Output the [X, Y] coordinate of the center of the cell containing the given text.  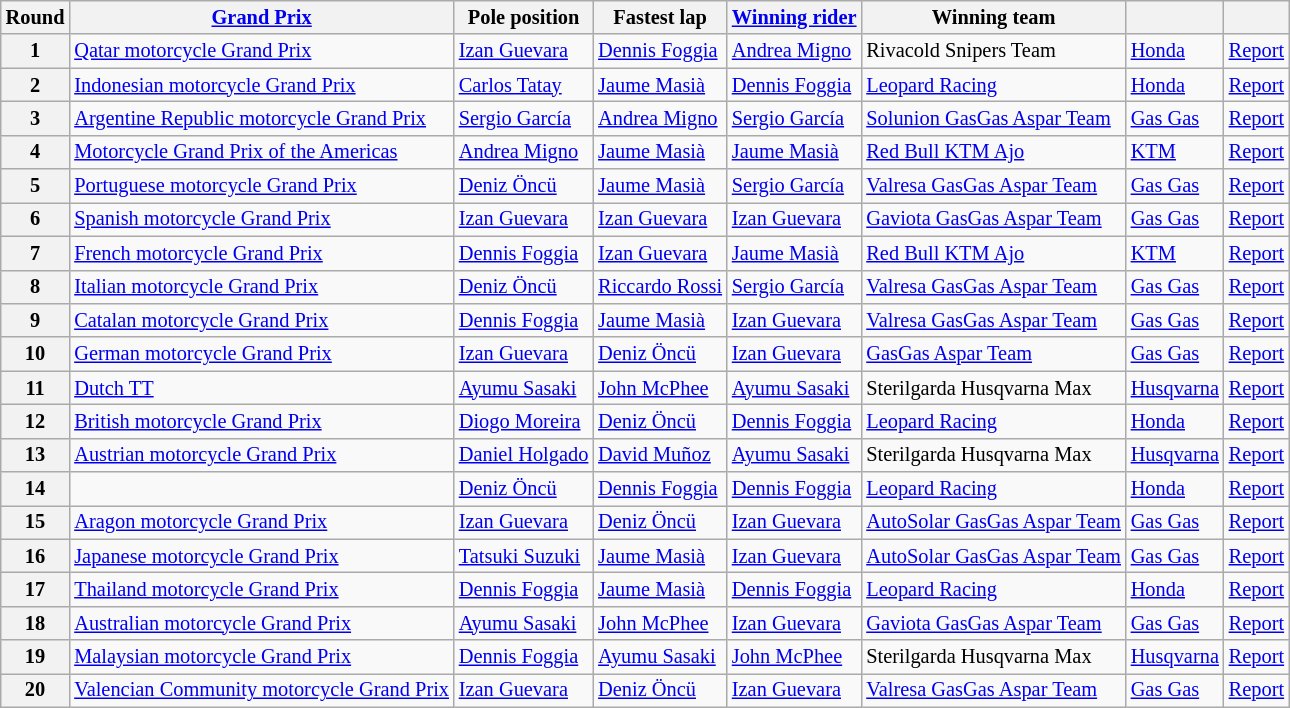
Motorcycle Grand Prix of the Americas [262, 152]
11 [36, 388]
Daniel Holgado [524, 455]
Italian motorcycle Grand Prix [262, 287]
1 [36, 51]
5 [36, 186]
GasGas Aspar Team [993, 354]
Austrian motorcycle Grand Prix [262, 455]
19 [36, 657]
Argentine Republic motorcycle Grand Prix [262, 118]
Riccardo Rossi [660, 287]
8 [36, 287]
14 [36, 489]
Portuguese motorcycle Grand Prix [262, 186]
18 [36, 623]
French motorcycle Grand Prix [262, 253]
Winning team [993, 17]
Round [36, 17]
16 [36, 556]
Malaysian motorcycle Grand Prix [262, 657]
Indonesian motorcycle Grand Prix [262, 85]
British motorcycle Grand Prix [262, 421]
Australian motorcycle Grand Prix [262, 623]
2 [36, 85]
13 [36, 455]
Winning rider [794, 17]
German motorcycle Grand Prix [262, 354]
Valencian Community motorcycle Grand Prix [262, 690]
Spanish motorcycle Grand Prix [262, 219]
7 [36, 253]
Tatsuki Suzuki [524, 556]
15 [36, 522]
Grand Prix [262, 17]
Rivacold Snipers Team [993, 51]
12 [36, 421]
Qatar motorcycle Grand Prix [262, 51]
Fastest lap [660, 17]
Aragon motorcycle Grand Prix [262, 522]
Dutch TT [262, 388]
6 [36, 219]
20 [36, 690]
Pole position [524, 17]
Catalan motorcycle Grand Prix [262, 320]
Diogo Moreira [524, 421]
Carlos Tatay [524, 85]
Solunion GasGas Aspar Team [993, 118]
4 [36, 152]
Thailand motorcycle Grand Prix [262, 589]
3 [36, 118]
17 [36, 589]
David Muñoz [660, 455]
Japanese motorcycle Grand Prix [262, 556]
10 [36, 354]
9 [36, 320]
